Return the [X, Y] coordinate for the center point of the cell that contains the specified text.  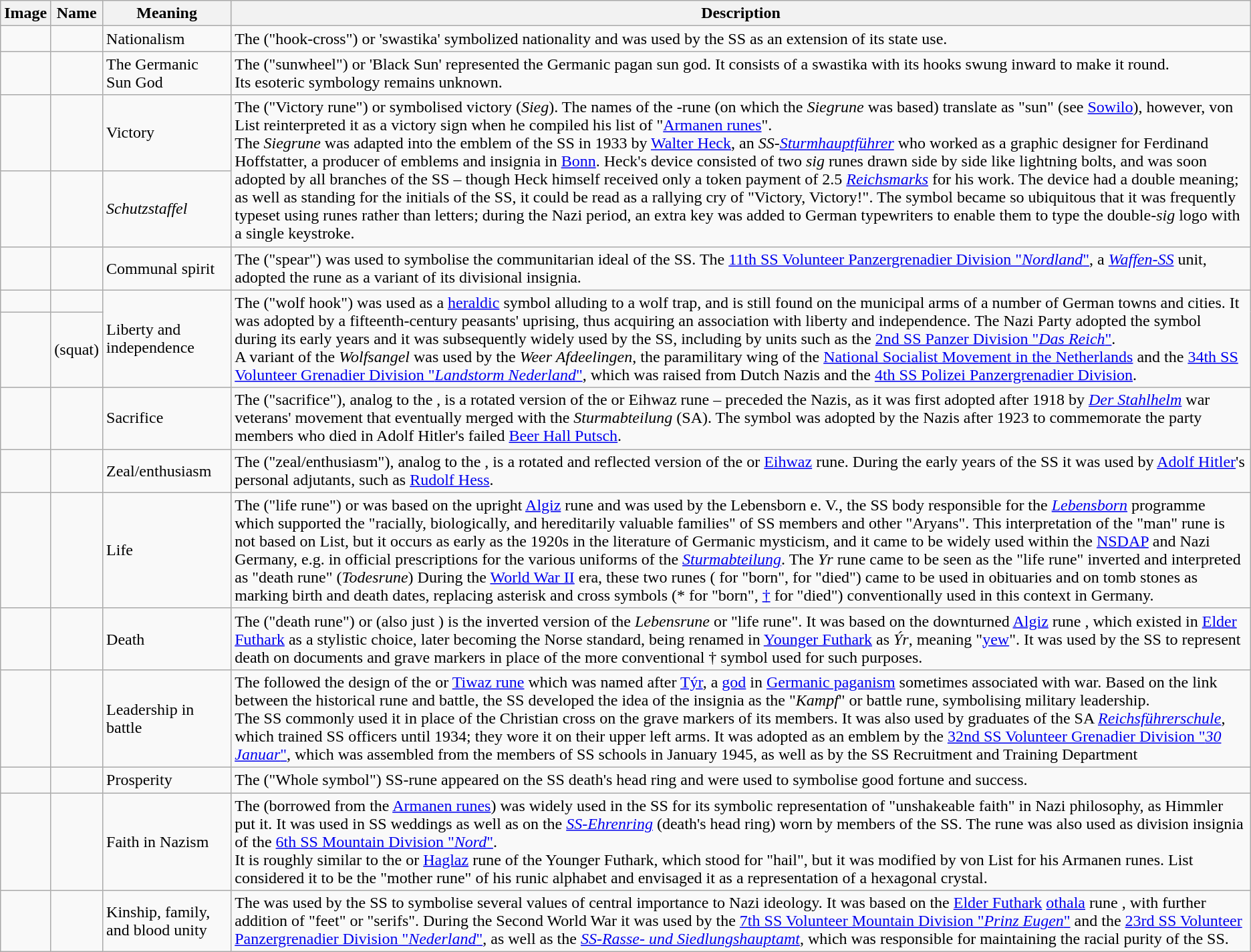
The Germanic Sun God [167, 73]
Liberty and independence [167, 339]
Life [167, 550]
Faith in Nazism [167, 841]
Meaning [167, 13]
Leadership in battle [167, 718]
Zeal/enthusiasm [167, 470]
Victory [167, 133]
Death [167, 639]
Prosperity [167, 780]
Schutzstaffel [167, 208]
Description [741, 13]
The ("Whole symbol") SS-rune appeared on the SS death's head ring and were used to symbolise good fortune and success. [741, 780]
Communal spirit [167, 269]
The ("hook-cross") or 'swastika' symbolized nationality and was used by the SS as an extension of its state use. [741, 39]
Name [77, 13]
Image [25, 13]
(squat) [77, 350]
Nationalism [167, 39]
Sacrifice [167, 418]
Kinship, family, and blood unity [167, 921]
